For the text-containing cell, return its midpoint in [x, y] coordinate format. 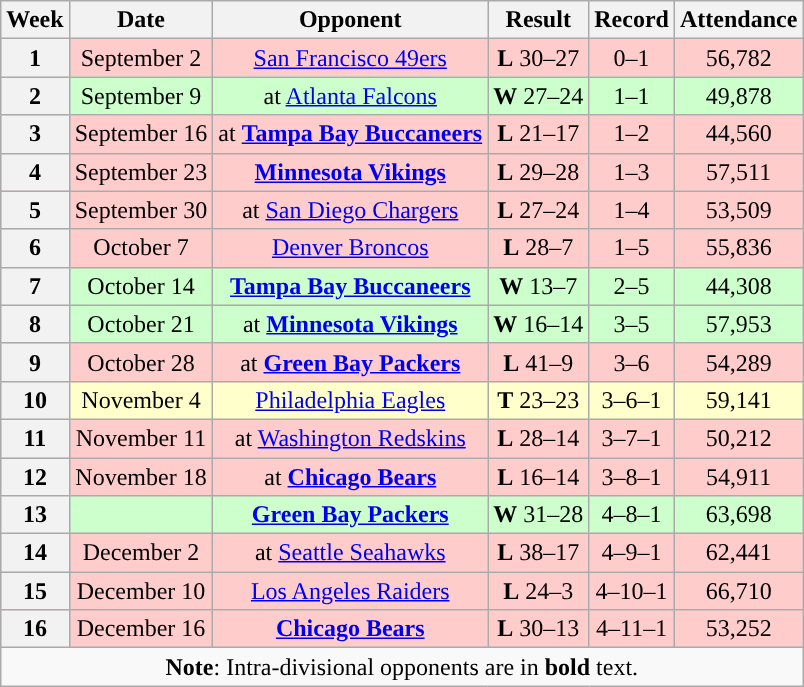
3–5 [632, 324]
Green Bay Packers [350, 515]
Los Angeles Raiders [350, 591]
3–7–1 [632, 438]
Week [35, 20]
at Minnesota Vikings [350, 324]
September 2 [141, 58]
December 2 [141, 553]
49,878 [738, 96]
September 30 [141, 210]
L 21–17 [538, 134]
50,212 [738, 438]
4–9–1 [632, 553]
at Green Bay Packers [350, 362]
7 [35, 286]
December 10 [141, 591]
4–10–1 [632, 591]
San Francisco 49ers [350, 58]
L 41–9 [538, 362]
October 28 [141, 362]
L 24–3 [538, 591]
6 [35, 248]
Result [538, 20]
Minnesota Vikings [350, 172]
1–5 [632, 248]
October 21 [141, 324]
1–2 [632, 134]
W 16–14 [538, 324]
3–8–1 [632, 477]
L 29–28 [538, 172]
66,710 [738, 591]
L 28–14 [538, 438]
4 [35, 172]
L 27–24 [538, 210]
Chicago Bears [350, 629]
44,560 [738, 134]
55,836 [738, 248]
9 [35, 362]
Attendance [738, 20]
September 23 [141, 172]
57,953 [738, 324]
November 4 [141, 400]
4–8–1 [632, 515]
Record [632, 20]
September 9 [141, 96]
Philadelphia Eagles [350, 400]
15 [35, 591]
56,782 [738, 58]
1–3 [632, 172]
57,511 [738, 172]
L 16–14 [538, 477]
5 [35, 210]
W 27–24 [538, 96]
0–1 [632, 58]
16 [35, 629]
at San Diego Chargers [350, 210]
1–4 [632, 210]
Opponent [350, 20]
L 38–17 [538, 553]
Date [141, 20]
54,289 [738, 362]
at Seattle Seahawks [350, 553]
L 30–13 [538, 629]
October 7 [141, 248]
8 [35, 324]
October 14 [141, 286]
at Atlanta Falcons [350, 96]
3–6–1 [632, 400]
13 [35, 515]
at Washington Redskins [350, 438]
L 30–27 [538, 58]
53,252 [738, 629]
11 [35, 438]
3 [35, 134]
November 18 [141, 477]
L 28–7 [538, 248]
12 [35, 477]
W 31–28 [538, 515]
59,141 [738, 400]
Denver Broncos [350, 248]
2 [35, 96]
10 [35, 400]
2–5 [632, 286]
4–11–1 [632, 629]
63,698 [738, 515]
1 [35, 58]
September 16 [141, 134]
December 16 [141, 629]
14 [35, 553]
T 23–23 [538, 400]
Note: Intra-divisional opponents are in bold text. [402, 667]
44,308 [738, 286]
W 13–7 [538, 286]
62,441 [738, 553]
54,911 [738, 477]
1–1 [632, 96]
3–6 [632, 362]
at Tampa Bay Buccaneers [350, 134]
November 11 [141, 438]
at Chicago Bears [350, 477]
Tampa Bay Buccaneers [350, 286]
53,509 [738, 210]
